Locate the cell with the specified text and output its (X, Y) center coordinate. 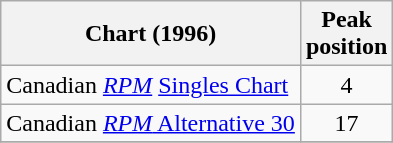
Chart (1996) (151, 34)
Peakposition (346, 34)
4 (346, 85)
Canadian RPM Singles Chart (151, 85)
Canadian RPM Alternative 30 (151, 123)
17 (346, 123)
